Determine the [X, Y] coordinate at the center of the cell enclosing the given text.  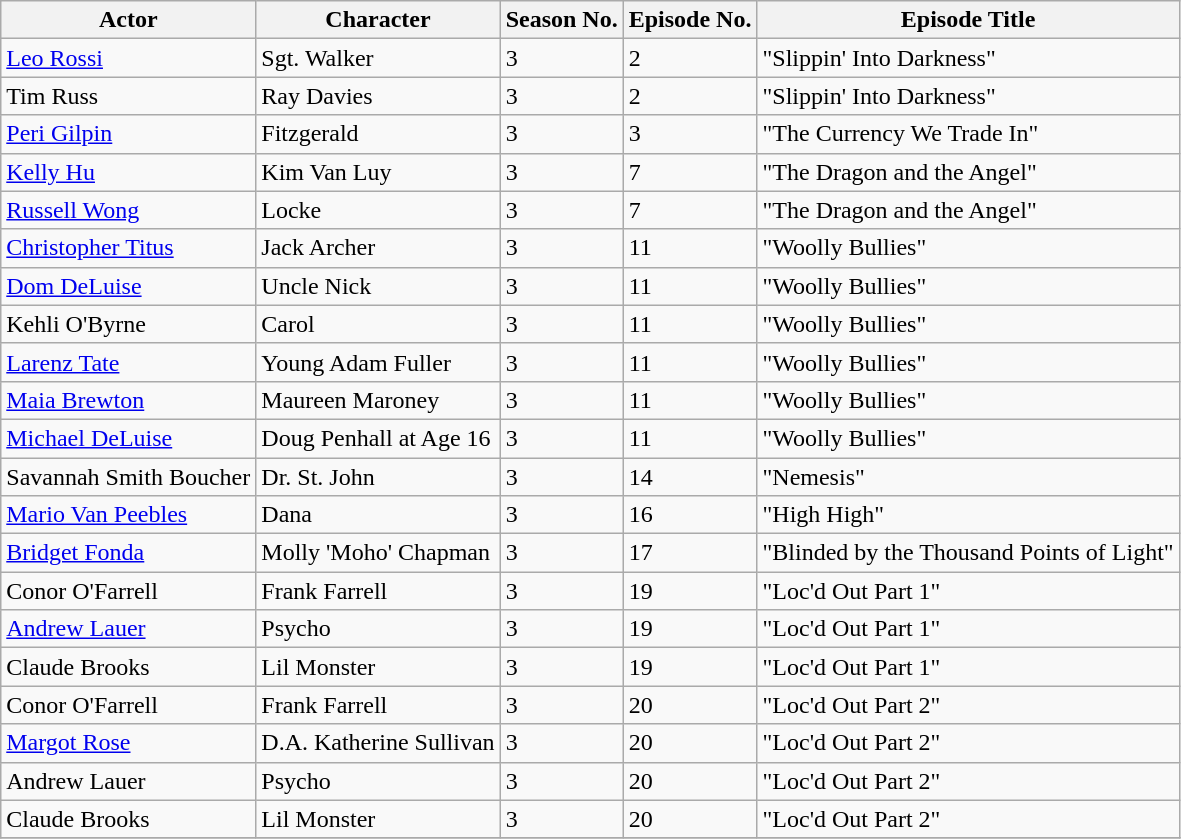
Savannah Smith Boucher [128, 477]
Episode No. [690, 20]
Michael DeLuise [128, 438]
Locke [378, 210]
Dom DeLuise [128, 286]
Actor [128, 20]
Ray Davies [378, 96]
Molly 'Moho' Chapman [378, 553]
Sgt. Walker [378, 58]
17 [690, 553]
Bridget Fonda [128, 553]
Russell Wong [128, 210]
14 [690, 477]
D.A. Katherine Sullivan [378, 743]
"Blinded by the Thousand Points of Light" [968, 553]
Character [378, 20]
Leo Rossi [128, 58]
"Nemesis" [968, 477]
Maureen Maroney [378, 400]
Mario Van Peebles [128, 515]
Jack Archer [378, 248]
Christopher Titus [128, 248]
Doug Penhall at Age 16 [378, 438]
Tim Russ [128, 96]
"The Currency We Trade In" [968, 134]
Kim Van Luy [378, 172]
Dana [378, 515]
16 [690, 515]
Fitzgerald [378, 134]
Carol [378, 324]
Margot Rose [128, 743]
Kehli O'Byrne [128, 324]
Maia Brewton [128, 400]
"High High" [968, 515]
Young Adam Fuller [378, 362]
Larenz Tate [128, 362]
Kelly Hu [128, 172]
Season No. [562, 20]
Peri Gilpin [128, 134]
Episode Title [968, 20]
Dr. St. John [378, 477]
Uncle Nick [378, 286]
